Scan for the cell matching the given text and deliver its (X, Y) coordinate at center. 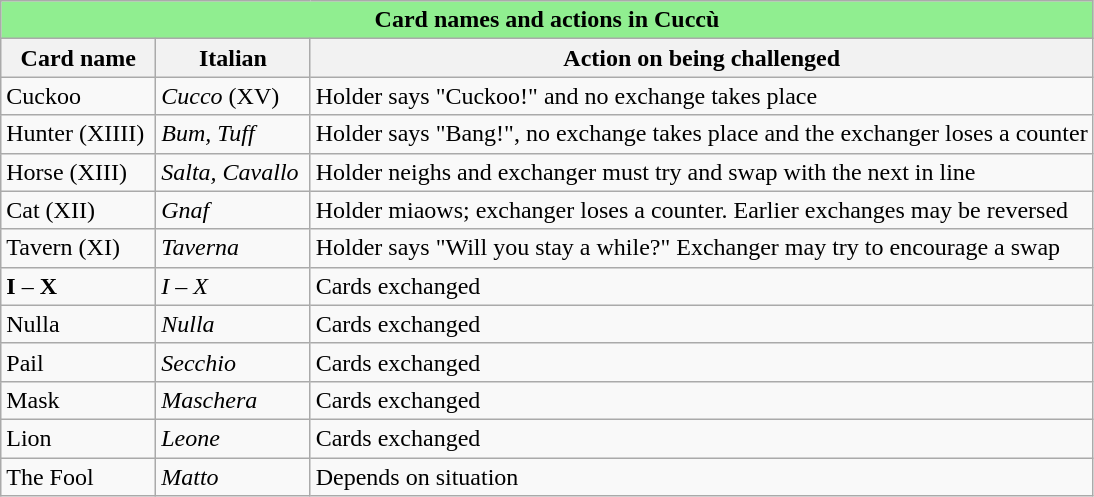
Italian (233, 58)
Holder says "Bang!", no exchange takes place and the exchanger loses a counter (702, 134)
Tavern (XI) (78, 248)
Holder miaows; exchanger loses a counter. Earlier exchanges may be reversed (702, 210)
Horse (XIII) (78, 172)
Matto (233, 477)
Bum, Tuff (233, 134)
Salta, Cavallo (233, 172)
Taverna (233, 248)
Secchio (233, 362)
Leone (233, 438)
Holder neighs and exchanger must try and swap with the next in line (702, 172)
Maschera (233, 400)
Holder says "Cuckoo!" and no exchange takes place (702, 96)
Depends on situation (702, 477)
Card name (78, 58)
The Fool (78, 477)
Cucco (XV) (233, 96)
Gnaf (233, 210)
Lion (78, 438)
Mask (78, 400)
Holder says "Will you stay a while?" Exchanger may try to encourage a swap (702, 248)
Cuckoo (78, 96)
Card names and actions in Cuccù (547, 20)
Hunter (XIIII) (78, 134)
Pail (78, 362)
Cat (XII) (78, 210)
Action on being challenged (702, 58)
